For the text-containing cell, return its midpoint in [x, y] coordinate format. 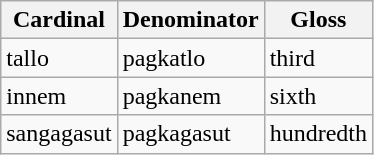
third [318, 58]
tallo [59, 58]
pagkanem [190, 96]
Cardinal [59, 20]
Gloss [318, 20]
innem [59, 96]
pagkagasut [190, 134]
pagkatlo [190, 58]
hundredth [318, 134]
Denominator [190, 20]
sixth [318, 96]
sangagasut [59, 134]
